Search for the cell housing the specified text and yield its [x, y] center coordinate. 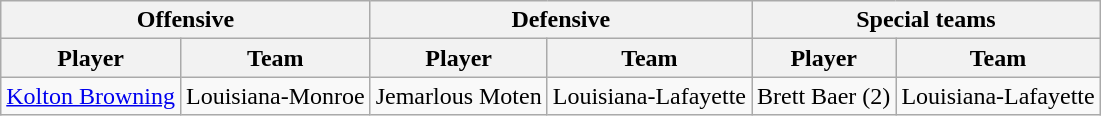
Special teams [926, 20]
Brett Baer (2) [824, 96]
Jemarlous Moten [458, 96]
Louisiana-Monroe [275, 96]
Defensive [560, 20]
Offensive [186, 20]
Kolton Browning [91, 96]
